Scan for the cell matching the given text and deliver its [X, Y] coordinate at center. 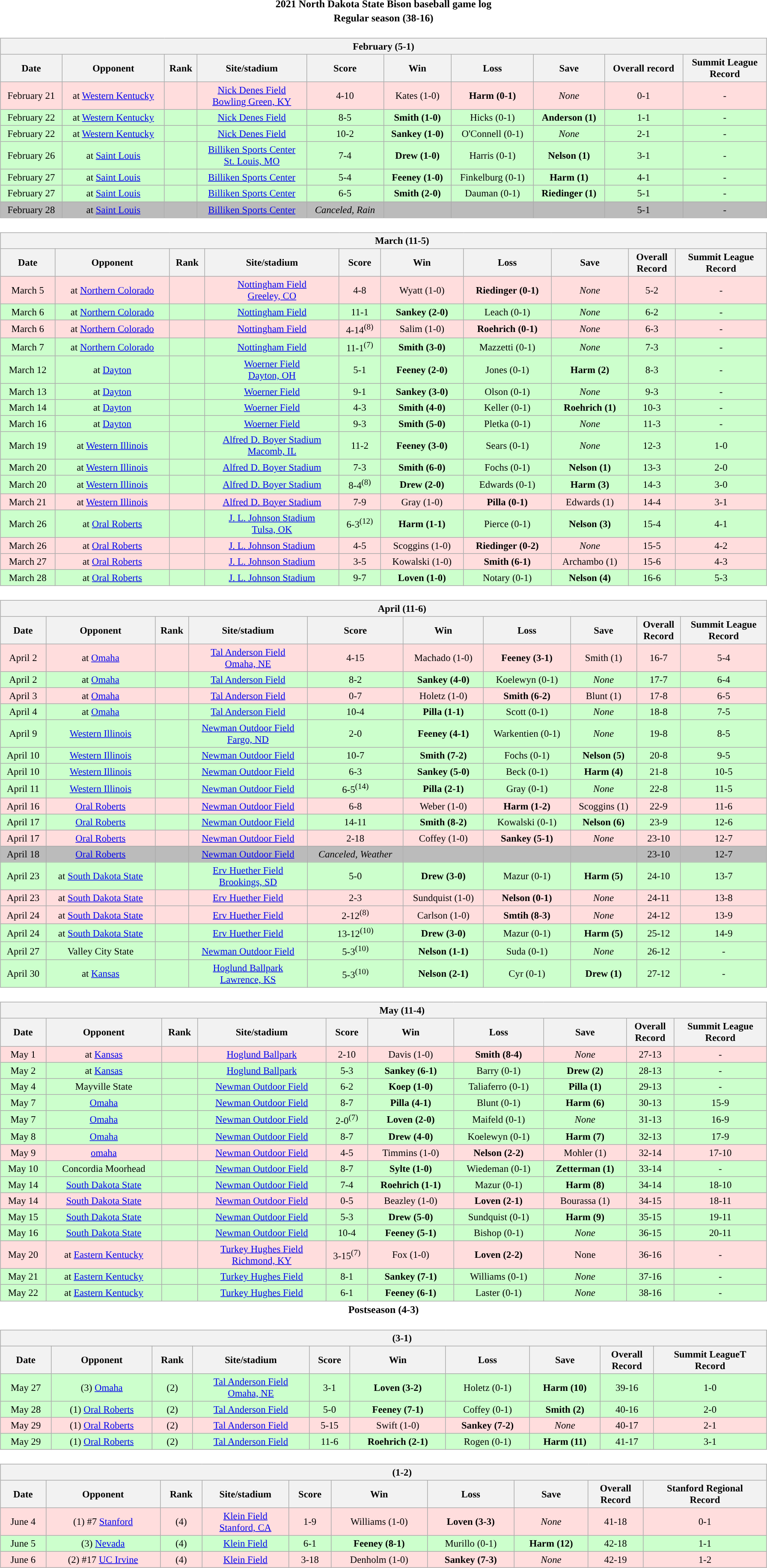
9-1 [360, 391]
Smith (8-2) [443, 822]
May 28 [26, 1409]
Gray (1-0) [422, 502]
Nelson (4) [590, 578]
Drew (2-0) [422, 484]
April (11-6) [383, 608]
Nick Denes FieldBowling Green, KY [252, 96]
Nelson (2-2) [499, 1153]
2-0(7) [347, 1119]
14-4 [651, 502]
24-10 [658, 876]
(3) Nevada [103, 1544]
13-7 [723, 876]
6-4 [723, 680]
Sundquist (0-1) [499, 1217]
11-3 [651, 424]
February 21 [32, 96]
Feeney (8-1) [379, 1544]
8-4(8) [360, 484]
40-16 [627, 1409]
Roehrich (2-1) [398, 1441]
6-5(14) [355, 788]
27-13 [651, 1054]
May 20 [23, 1255]
Rogen (0-1) [488, 1441]
Smtih (8-3) [526, 915]
1-2 [705, 1559]
April 9 [23, 734]
Woerner FieldDayton, OH [272, 370]
Sankey (6-1) [410, 1070]
9-7 [360, 578]
Harm (8) [585, 1185]
April 4 [23, 712]
Sankey (5-0) [443, 772]
36-15 [651, 1233]
Bourassa (1) [585, 1201]
Edwards (0-1) [508, 484]
Wiedeman (0-1) [499, 1169]
Beazley (1-0) [410, 1201]
Drew (5-0) [410, 1217]
Pierce (0-1) [508, 524]
35-15 [651, 1217]
Pilla (4-1) [410, 1103]
Sundquist (1-0) [443, 898]
Smith (2) [565, 1409]
Sears (0-1) [508, 446]
Finkelburg (0-1) [492, 178]
Coffey (1-0) [443, 838]
Scoggins (1) [603, 806]
0-7 [355, 696]
Leach (0-1) [508, 312]
May 2 [23, 1070]
18-8 [658, 712]
Mayville State [104, 1086]
13-8 [723, 898]
3-18 [310, 1559]
42-19 [615, 1559]
March 7 [28, 347]
Riedinger (1) [569, 193]
Laster (0-1) [499, 1293]
5-2 [651, 290]
11-1(7) [360, 347]
April 16 [23, 806]
Smith (5-0) [422, 424]
Sankey (7-2) [488, 1425]
May 8 [23, 1137]
17-9 [720, 1137]
Jones (0-1) [508, 370]
Feeney (3-1) [526, 658]
Smith (3-0) [422, 347]
41-18 [615, 1521]
5-15 [330, 1425]
18-10 [720, 1185]
32-14 [651, 1153]
Zetterman (1) [585, 1169]
Riedinger (0-1) [508, 290]
Murillo (0-1) [471, 1544]
Williams (1-0) [379, 1521]
14-9 [723, 933]
Gray (0-1) [526, 788]
Smith (8-4) [499, 1054]
Valley City State [100, 951]
16-6 [651, 578]
Smith (6-1) [508, 561]
36-16 [651, 1255]
8-1 [347, 1277]
25-12 [658, 933]
32-13 [651, 1137]
24-12 [658, 915]
(3) Omaha [102, 1387]
(1) #7 Stanford [103, 1521]
2-10 [347, 1054]
33-14 [651, 1169]
24-11 [658, 898]
3-0 [721, 484]
Harm (1) [569, 178]
Billiken Sports CenterSt. Louis, MO [252, 156]
18-11 [720, 1201]
Hoglund BallparkLawrence, KS [248, 974]
10-3 [651, 408]
Sankey (2-0) [422, 312]
(2) #17 UC Irvine [103, 1559]
10-5 [723, 772]
15-4 [651, 524]
Smith (1) [603, 658]
May 21 [23, 1277]
Hicks (0-1) [492, 118]
Roehrich (1) [590, 408]
15-6 [651, 561]
13-9 [723, 915]
Drew (2) [585, 1070]
20-8 [658, 756]
Williams (0-1) [499, 1277]
9-5 [723, 756]
March 16 [28, 424]
February 28 [32, 210]
6-8 [355, 806]
Feeney (4-1) [443, 734]
Overall record [644, 68]
Nelson (3) [590, 524]
March 28 [28, 578]
11-2 [360, 446]
Smith (6-2) [526, 696]
16-7 [658, 658]
15-9 [720, 1103]
Notary (0-1) [508, 578]
Suda (0-1) [526, 951]
13-12(10) [355, 933]
Sylte (1-0) [410, 1169]
4-8 [360, 290]
March (11-5) [383, 240]
17-8 [658, 696]
February 26 [32, 156]
June 6 [23, 1559]
Denholm (1-0) [379, 1559]
13-3 [651, 468]
Newman Outdoor FieldFargo, ND [248, 734]
Roehrich (0-1) [508, 329]
Feeney (2-0) [422, 370]
Wyatt (1-0) [422, 290]
Nelson (6) [603, 822]
Canceled, Rain [345, 210]
20-11 [720, 1233]
19-11 [720, 1217]
Bishop (0-1) [499, 1233]
Nelson (2-1) [443, 974]
7-9 [360, 502]
Alfred D. Boyer StadiumMacomb, IL [272, 446]
28-13 [651, 1070]
omaha [104, 1153]
Carlson (1-0) [443, 915]
Harm (7) [585, 1137]
April 30 [23, 974]
Holetz (0-1) [488, 1387]
Drew (1) [603, 974]
Timmins (1-0) [410, 1153]
June 5 [23, 1544]
Feeney (7-1) [398, 1409]
2-3 [355, 898]
Smith (7-2) [443, 756]
Harris (0-1) [492, 156]
30-13 [651, 1103]
Nelson (1-1) [443, 951]
39-16 [627, 1387]
29-13 [651, 1086]
4-14(8) [360, 329]
May (11-4) [383, 1011]
4-10 [345, 96]
Smith (1-0) [417, 118]
4-2 [721, 545]
May 4 [23, 1086]
March 19 [28, 446]
May 22 [23, 1293]
Harm (6) [585, 1103]
(3-1) [383, 1338]
3-15(7) [347, 1255]
March 5 [28, 290]
March 12 [28, 370]
34-14 [651, 1185]
6-3(12) [360, 524]
Dauman (0-1) [492, 193]
Pilla (2-1) [443, 788]
8-3 [651, 370]
Harm (1-2) [526, 806]
Harm (0-1) [492, 96]
Harm (4) [603, 772]
Harm (3) [590, 484]
Keller (0-1) [508, 408]
10-7 [355, 756]
2-12(8) [355, 915]
Sankey (1-0) [417, 134]
Loven (2-2) [499, 1255]
Smith (6-0) [422, 468]
Mohler (1) [585, 1153]
Nottingham FieldGreeley, CO [272, 290]
Drew (1-0) [417, 156]
Swift (1-0) [398, 1425]
Blunt (0-1) [499, 1103]
Koep (1-0) [410, 1086]
Kates (1-0) [417, 96]
12-3 [651, 446]
Olson (0-1) [508, 391]
34-15 [651, 1201]
Feeney (6-1) [410, 1293]
Mazzetti (0-1) [508, 347]
Cyr (0-1) [526, 974]
March 14 [28, 408]
Feeney (5-1) [410, 1233]
Summit LeagueTRecord [710, 1360]
Harm (12) [551, 1544]
21-8 [658, 772]
April 11 [23, 788]
Loven (3-2) [398, 1387]
11-5 [723, 788]
April 27 [23, 951]
Stanford RegionalRecord [705, 1494]
O'Connell (0-1) [492, 134]
Edwards (1) [590, 502]
J. L. Johnson StadiumTulsa, OK [272, 524]
16-9 [720, 1119]
Sankey (7-3) [471, 1559]
14-3 [651, 484]
Beck (0-1) [526, 772]
Feeney (1-0) [417, 178]
Roehrich (1-1) [410, 1185]
May 10 [23, 1169]
Nelson (5) [603, 756]
March 21 [28, 502]
May 1 [23, 1054]
31-13 [651, 1119]
June 4 [23, 1521]
17-7 [658, 680]
Loven (3-3) [471, 1521]
May 16 [23, 1233]
1-9 [310, 1521]
3-5 [360, 561]
23-9 [658, 822]
Feeney (3-0) [422, 446]
Sankey (4-0) [443, 680]
27-12 [658, 974]
Drew (4-0) [410, 1137]
Harm (2) [590, 370]
14-11 [355, 822]
Harm (11) [565, 1441]
Maifeld (0-1) [499, 1119]
Riedinger (0-2) [508, 545]
37-16 [651, 1277]
Harm (1-1) [422, 524]
22-8 [658, 788]
0-5 [347, 1201]
8-2 [355, 680]
Pilla (0-1) [508, 502]
Sankey (5-1) [526, 838]
April 3 [23, 696]
17-10 [720, 1153]
Loven (2-1) [499, 1201]
Kowalski (0-1) [526, 822]
Taliaferro (0-1) [499, 1086]
Archambo (1) [590, 561]
Blunt (1) [603, 696]
May 15 [23, 1217]
Machado (1-0) [443, 658]
Salim (1-0) [422, 329]
38-16 [651, 1293]
April 18 [23, 854]
Sankey (7-1) [410, 1277]
Klein FieldStanford, CA [245, 1521]
12-6 [723, 822]
40-17 [627, 1425]
Pilla (1) [585, 1086]
March 27 [28, 561]
Barry (0-1) [499, 1070]
March 13 [28, 391]
Anderson (1) [569, 118]
Coffey (0-1) [488, 1409]
Nelson (0-1) [526, 898]
Davis (1-0) [410, 1054]
19-8 [658, 734]
Turkey Hughes FieldRichmond, KY [262, 1255]
Kowalski (1-0) [422, 561]
May 9 [23, 1153]
2-18 [355, 838]
Harm (10) [565, 1387]
May 27 [26, 1387]
Smith (4-0) [422, 408]
7-5 [723, 712]
26-12 [658, 951]
Holetz (1-0) [443, 696]
10-2 [345, 134]
11-1 [360, 312]
February (5-1) [383, 46]
22-9 [658, 806]
Loven (2-0) [410, 1119]
Smith (2-0) [417, 193]
(1-2) [383, 1472]
Pletka (0-1) [508, 424]
Weber (1-0) [443, 806]
Fox (1-0) [410, 1255]
15-5 [651, 545]
Warkentien (0-1) [526, 734]
Harm (9) [585, 1217]
4-15 [355, 658]
Canceled, Weather [355, 854]
42-18 [615, 1544]
Loven (1-0) [422, 578]
Erv Huether FieldBrookings, SD [248, 876]
Scoggins (1-0) [422, 545]
41-17 [627, 1441]
Sankey (3-0) [422, 391]
Scott (0-1) [526, 712]
Pilla (1-1) [443, 712]
Concordia Moorhead [104, 1169]
